From the cell containing the given text, extract its center point as [X, Y] coordinate. 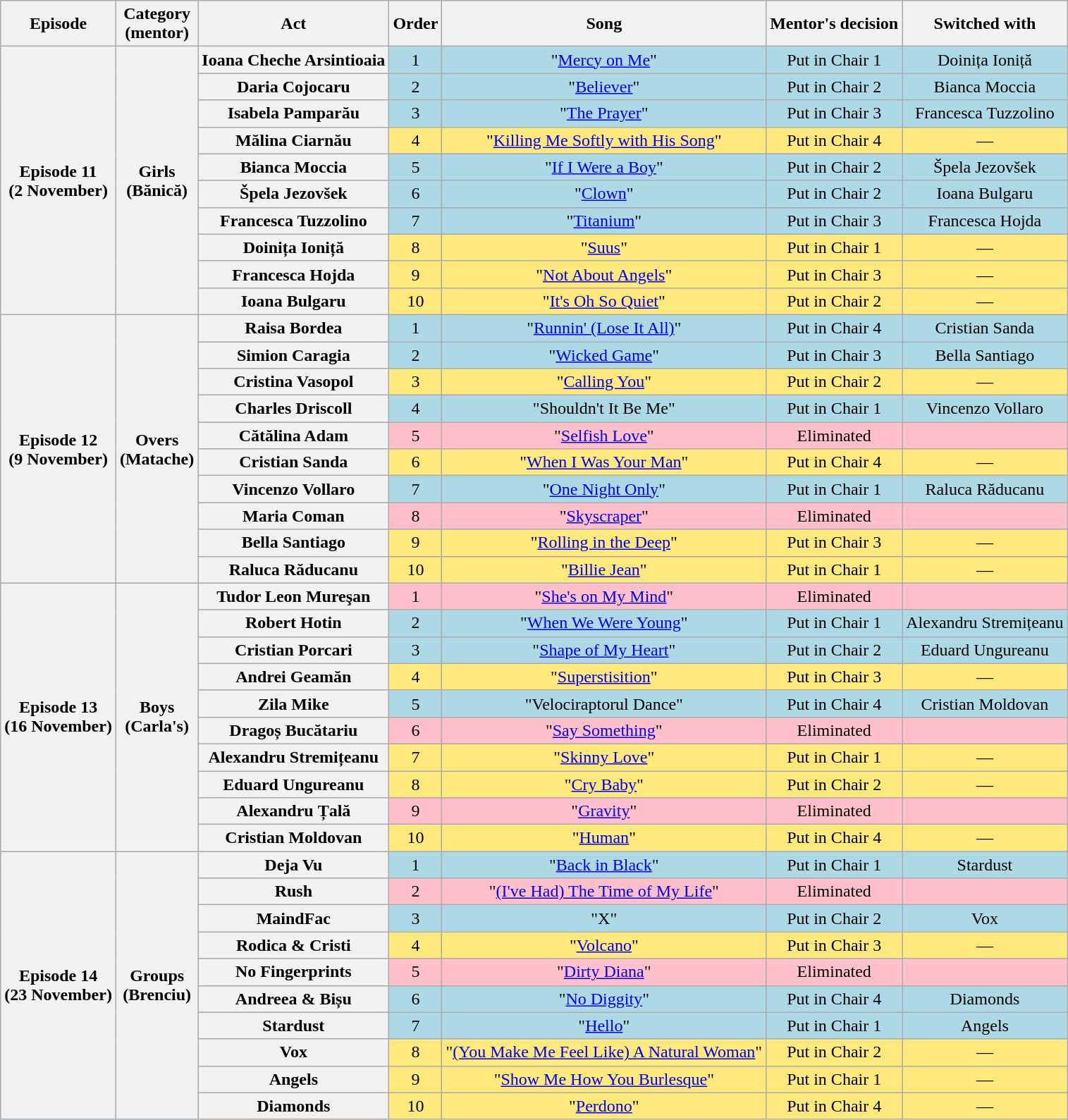
Mentor's decision [835, 24]
Mălina Ciarnău [293, 140]
Boys (Carla's) [156, 718]
Girls (Bănică) [156, 180]
"She's on My Mind" [604, 596]
"(You Make Me Feel Like) A Natural Woman" [604, 1052]
Andrei Geamăn [293, 677]
"Selfish Love" [604, 436]
Alexandru Țală [293, 811]
"Skinny Love" [604, 757]
No Fingerprints [293, 972]
"Back in Black" [604, 865]
"Velociraptorul Dance" [604, 703]
"(I've Had) The Time of My Life" [604, 892]
Tudor Leon Mureşan [293, 596]
"Mercy on Me" [604, 60]
Charles Driscoll [293, 409]
"It's Oh So Quiet" [604, 301]
Episode 13 (16 November) [59, 718]
"Titanium" [604, 221]
Ioana Cheche Arsintioaia [293, 60]
Dragoș Bucătariu [293, 730]
"Rolling in the Deep" [604, 543]
Category (mentor) [156, 24]
Deja Vu [293, 865]
Cristian Porcari [293, 650]
Song [604, 24]
Robert Hotin [293, 623]
Episode 12 (9 November) [59, 448]
"The Prayer" [604, 113]
Daria Cojocaru [293, 87]
Episode 14 (23 November) [59, 985]
"Not About Angels" [604, 274]
"When I Was Your Man" [604, 462]
"Shape of My Heart" [604, 650]
MaindFac [293, 918]
"Human" [604, 838]
"Shouldn't It Be Me" [604, 409]
Cristina Vasopol [293, 382]
"Cry Baby" [604, 784]
Cătălina Adam [293, 436]
"Gravity" [604, 811]
Maria Coman [293, 516]
Groups (Brenciu) [156, 985]
"Billie Jean" [604, 570]
Switched with [985, 24]
"Show Me How You Burlesque" [604, 1079]
Episode 11 (2 November) [59, 180]
"Perdono" [604, 1106]
"Runnin' (Lose It All)" [604, 328]
"If I Were a Boy" [604, 167]
"X" [604, 918]
Episode [59, 24]
Overs (Matache) [156, 448]
"Dirty Diana" [604, 972]
"One Night Only" [604, 489]
Raisa Bordea [293, 328]
"Killing Me Softly with His Song" [604, 140]
Order [416, 24]
"Clown" [604, 194]
"Believer" [604, 87]
"Wicked Game" [604, 355]
"No Diggity" [604, 999]
Rodica & Cristi [293, 945]
"Superstisition" [604, 677]
"Say Something" [604, 730]
"Hello" [604, 1026]
"Volcano" [604, 945]
"Suus" [604, 247]
Isabela Pamparău [293, 113]
"Calling You" [604, 382]
Simion Caragia [293, 355]
Act [293, 24]
Andreea & Bișu [293, 999]
"Skyscraper" [604, 516]
Rush [293, 892]
Zila Mike [293, 703]
"When We Were Young" [604, 623]
